Capture the cell that displays the provided text and extract its [x, y] central coordinate. 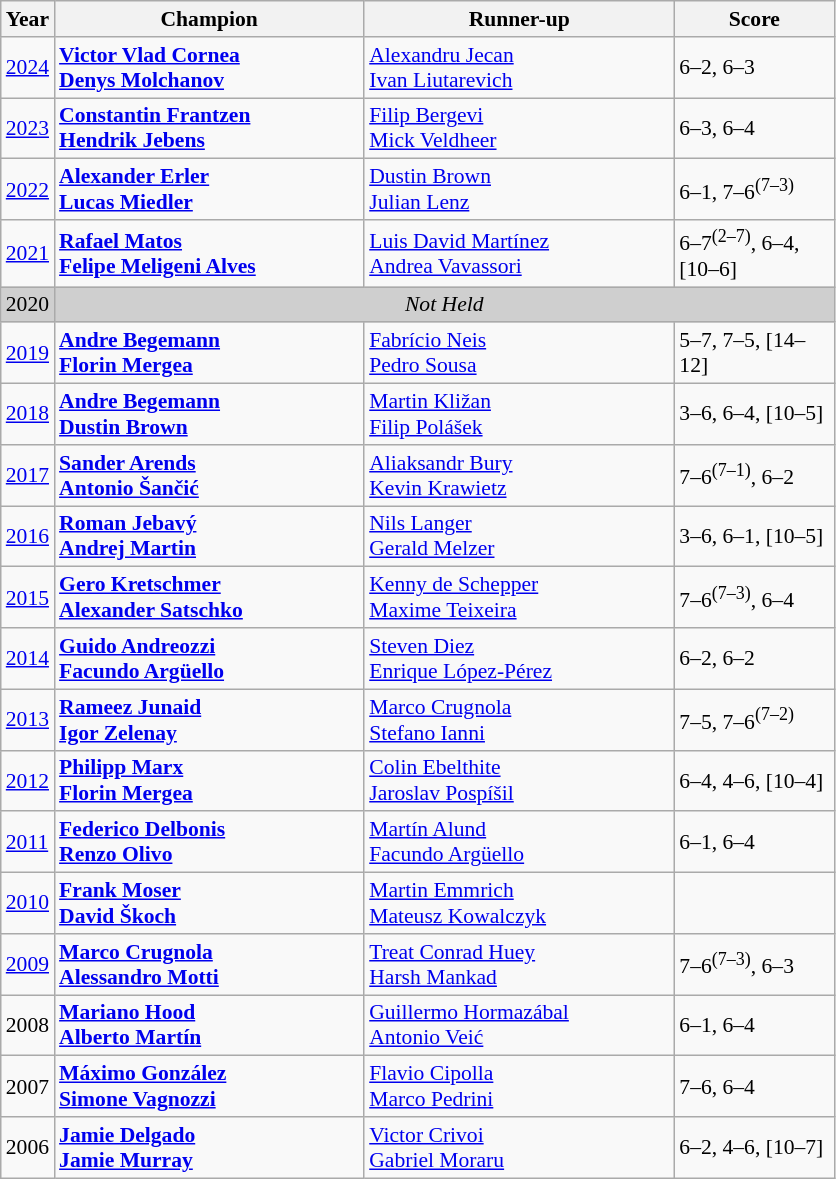
Filip Bergevi Mick Veldheer [519, 128]
Kenny de Schepper Maxime Teixeira [519, 598]
Score [754, 19]
2015 [28, 598]
2011 [28, 842]
Sander Arends Antonio Šančić [209, 476]
2013 [28, 720]
Rameez Junaid Igor Zelenay [209, 720]
Luis David Martínez Andrea Vavassori [519, 254]
2019 [28, 354]
7–6(7–3), 6–4 [754, 598]
6–2, 6–2 [754, 658]
Steven Diez Enrique López-Pérez [519, 658]
2014 [28, 658]
Not Held [444, 305]
2012 [28, 780]
Treat Conrad Huey Harsh Mankad [519, 964]
Martín Alund Facundo Argüello [519, 842]
Philipp Marx Florin Mergea [209, 780]
Andre Begemann Dustin Brown [209, 414]
2008 [28, 1026]
2020 [28, 305]
Marco Crugnola Alessandro Motti [209, 964]
6–2, 6–3 [754, 68]
2018 [28, 414]
6–7(2–7), 6–4, [10–6] [754, 254]
Guillermo Hormazábal Antonio Veić [519, 1026]
Flavio Cipolla Marco Pedrini [519, 1086]
Marco Crugnola Stefano Ianni [519, 720]
5–7, 7–5, [14–12] [754, 354]
6–3, 6–4 [754, 128]
Máximo González Simone Vagnozzi [209, 1086]
Fabrício Neis Pedro Sousa [519, 354]
6–4, 4–6, [10–4] [754, 780]
Federico Delbonis Renzo Olivo [209, 842]
Victor Crivoi Gabriel Moraru [519, 1148]
7–5, 7–6(7–2) [754, 720]
2016 [28, 536]
Guido Andreozzi Facundo Argüello [209, 658]
Dustin Brown Julian Lenz [519, 190]
Mariano Hood Alberto Martín [209, 1026]
6–1, 7–6(7–3) [754, 190]
Gero Kretschmer Alexander Satschko [209, 598]
6–2, 4–6, [10–7] [754, 1148]
Nils Langer Gerald Melzer [519, 536]
2021 [28, 254]
2009 [28, 964]
2024 [28, 68]
Martin Emmrich Mateusz Kowalczyk [519, 904]
Roman Jebavý Andrej Martin [209, 536]
Colin Ebelthite Jaroslav Pospíšil [519, 780]
Frank Moser David Škoch [209, 904]
7–6(7–3), 6–3 [754, 964]
Victor Vlad Cornea Denys Molchanov [209, 68]
7–6(7–1), 6–2 [754, 476]
7–6, 6–4 [754, 1086]
2007 [28, 1086]
2022 [28, 190]
3–6, 6–4, [10–5] [754, 414]
Runner-up [519, 19]
Rafael Matos Felipe Meligeni Alves [209, 254]
Alexander Erler Lucas Miedler [209, 190]
2017 [28, 476]
Alexandru Jecan Ivan Liutarevich [519, 68]
Martin Kližan Filip Polášek [519, 414]
3–6, 6–1, [10–5] [754, 536]
2006 [28, 1148]
2010 [28, 904]
Jamie Delgado Jamie Murray [209, 1148]
Champion [209, 19]
Aliaksandr Bury Kevin Krawietz [519, 476]
Year [28, 19]
2023 [28, 128]
Constantin Frantzen Hendrik Jebens [209, 128]
Andre Begemann Florin Mergea [209, 354]
